Detect which cell encompasses the target text, then output its [X, Y] center coordinate. 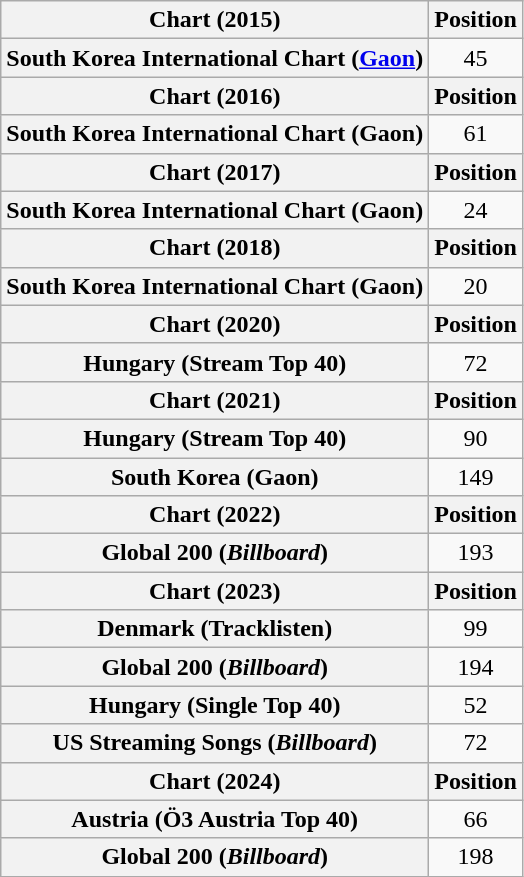
45 [476, 58]
Chart (2015) [215, 20]
99 [476, 629]
Chart (2017) [215, 172]
Hungary (Single Top 40) [215, 705]
Chart (2016) [215, 96]
61 [476, 134]
Chart (2021) [215, 400]
20 [476, 286]
Austria (Ö3 Austria Top 40) [215, 819]
US Streaming Songs (Billboard) [215, 743]
52 [476, 705]
Chart (2018) [215, 248]
66 [476, 819]
Chart (2024) [215, 781]
Chart (2020) [215, 324]
149 [476, 477]
Denmark (Tracklisten) [215, 629]
90 [476, 438]
193 [476, 553]
Chart (2022) [215, 515]
Chart (2023) [215, 591]
24 [476, 210]
198 [476, 857]
194 [476, 667]
South Korea (Gaon) [215, 477]
